For the text-containing cell, return its midpoint in (x, y) coordinate format. 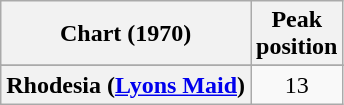
Rhodesia (Lyons Maid) (126, 85)
Chart (1970) (126, 34)
13 (297, 85)
Peakposition (297, 34)
